Provide the [X, Y] coordinate of the cell's center where the given text is located.  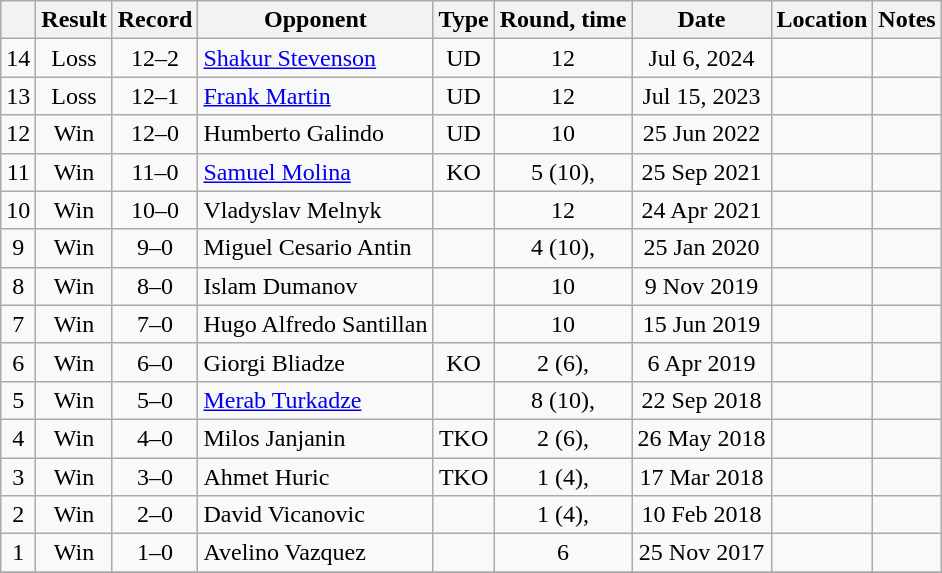
6 Apr 2019 [702, 362]
4 [18, 438]
14 [18, 58]
Jul 6, 2024 [702, 58]
Location [822, 20]
Miguel Cesario Antin [316, 248]
Notes [907, 20]
15 Jun 2019 [702, 324]
Frank Martin [316, 96]
9 Nov 2019 [702, 286]
Record [155, 20]
13 [18, 96]
Hugo Alfredo Santillan [316, 324]
David Vicanovic [316, 515]
9 [18, 248]
11–0 [155, 172]
Avelino Vazquez [316, 553]
Type [464, 20]
7–0 [155, 324]
17 Mar 2018 [702, 477]
Jul 15, 2023 [702, 96]
12–2 [155, 58]
Humberto Galindo [316, 134]
Result [74, 20]
8 [18, 286]
Vladyslav Melnyk [316, 210]
3 [18, 477]
4–0 [155, 438]
Milos Janjanin [316, 438]
10 Feb 2018 [702, 515]
25 Sep 2021 [702, 172]
25 Jan 2020 [702, 248]
4 (10), [563, 248]
25 Nov 2017 [702, 553]
3–0 [155, 477]
11 [18, 172]
12–0 [155, 134]
Round, time [563, 20]
1 [18, 553]
2–0 [155, 515]
Ahmet Huric [316, 477]
Giorgi Bliadze [316, 362]
2 [18, 515]
5–0 [155, 400]
25 Jun 2022 [702, 134]
5 (10), [563, 172]
24 Apr 2021 [702, 210]
5 [18, 400]
7 [18, 324]
22 Sep 2018 [702, 400]
6–0 [155, 362]
9–0 [155, 248]
26 May 2018 [702, 438]
12–1 [155, 96]
Opponent [316, 20]
Merab Turkadze [316, 400]
8 (10), [563, 400]
Shakur Stevenson [316, 58]
Date [702, 20]
8–0 [155, 286]
1–0 [155, 553]
Samuel Molina [316, 172]
10–0 [155, 210]
Islam Dumanov [316, 286]
